Pinpoint the cell where the given text exists, returning its [X, Y] midpoint coordinate. 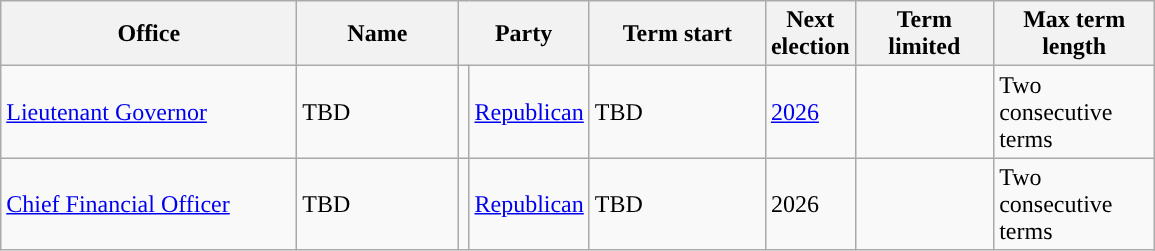
Max term length [1074, 34]
Term limited [924, 34]
Term start [677, 34]
Party [524, 34]
Next election [810, 34]
Chief Financial Officer [149, 204]
Lieutenant Governor [149, 112]
Name [378, 34]
Office [149, 34]
